Scan for the cell matching the given text and deliver its (x, y) coordinate at center. 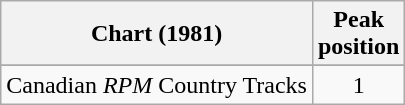
1 (358, 85)
Chart (1981) (157, 34)
Canadian RPM Country Tracks (157, 85)
Peakposition (358, 34)
